Search for the cell housing the specified text and yield its [X, Y] center coordinate. 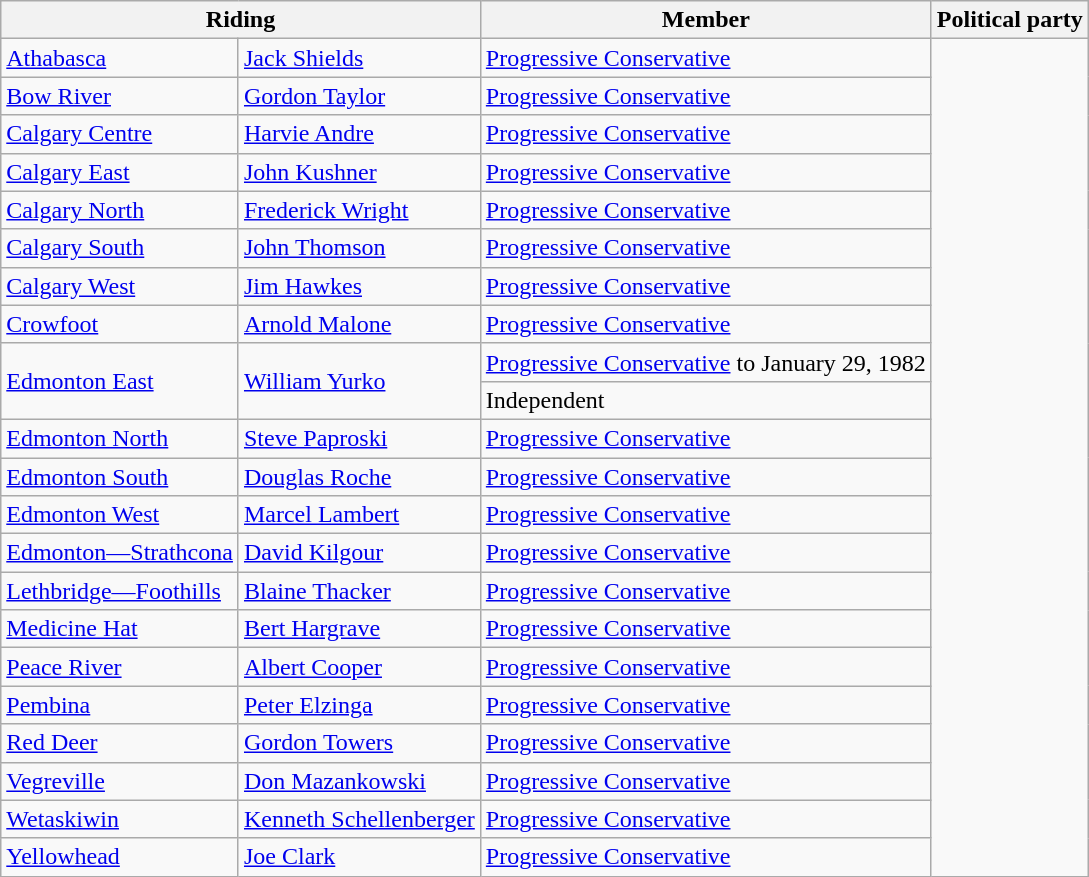
Gordon Taylor [359, 96]
Blaine Thacker [359, 591]
Bert Hargrave [359, 629]
Pembina [120, 705]
Edmonton East [120, 381]
Calgary North [120, 210]
Edmonton South [120, 477]
David Kilgour [359, 553]
Peace River [120, 667]
Wetaskiwin [120, 819]
Member [706, 20]
Don Mazankowski [359, 781]
Progressive Conservative to January 29, 1982 [706, 362]
Red Deer [120, 743]
Jim Hawkes [359, 286]
Marcel Lambert [359, 515]
Douglas Roche [359, 477]
Calgary West [120, 286]
Political party [1010, 20]
Frederick Wright [359, 210]
Crowfoot [120, 324]
Calgary Centre [120, 134]
Yellowhead [120, 857]
Edmonton—Strathcona [120, 553]
Albert Cooper [359, 667]
Riding [241, 20]
Bow River [120, 96]
William Yurko [359, 381]
Arnold Malone [359, 324]
Jack Shields [359, 58]
Edmonton West [120, 515]
Calgary South [120, 248]
Vegreville [120, 781]
Edmonton North [120, 438]
Kenneth Schellenberger [359, 819]
Joe Clark [359, 857]
Lethbridge—Foothills [120, 591]
John Thomson [359, 248]
Athabasca [120, 58]
Medicine Hat [120, 629]
John Kushner [359, 172]
Peter Elzinga [359, 705]
Calgary East [120, 172]
Harvie Andre [359, 134]
Gordon Towers [359, 743]
Independent [706, 400]
Steve Paproski [359, 438]
